Return the [x, y] coordinate for the center point of the cell that contains the specified text.  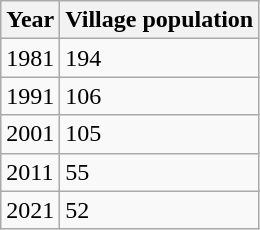
106 [160, 96]
55 [160, 172]
Year [30, 20]
194 [160, 58]
Village population [160, 20]
52 [160, 210]
2011 [30, 172]
105 [160, 134]
2001 [30, 134]
2021 [30, 210]
1981 [30, 58]
1991 [30, 96]
